Return [x, y] of the center of cell containing provided text 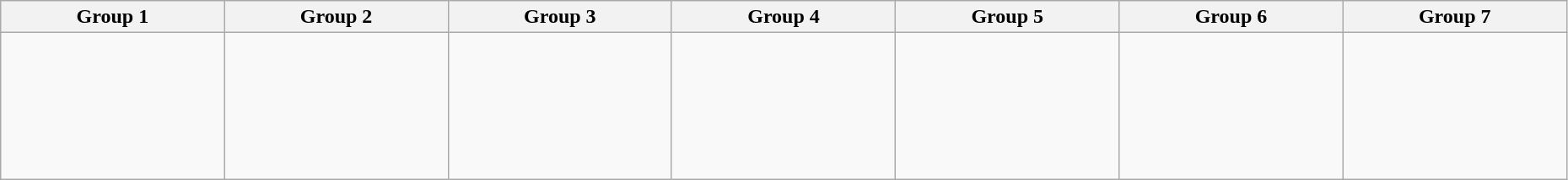
Group 5 [1007, 17]
Group 6 [1231, 17]
Group 7 [1454, 17]
Group 2 [336, 17]
Group 3 [560, 17]
Group 1 [113, 17]
Group 4 [783, 17]
